Output the (X, Y) coordinate of the center of the cell containing the given text.  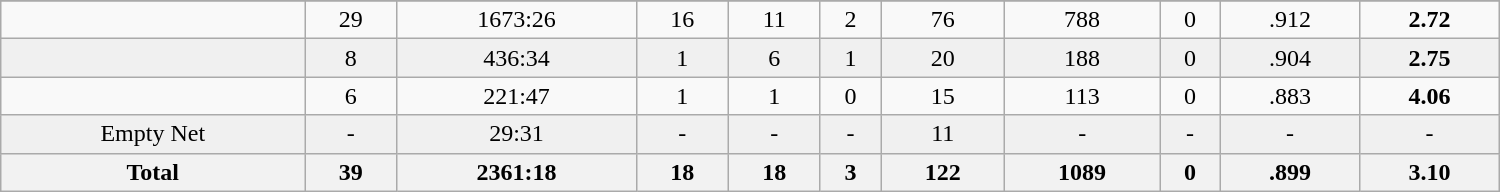
2361:18 (516, 172)
.912 (1290, 20)
788 (1082, 20)
20 (943, 58)
.904 (1290, 58)
1089 (1082, 172)
2 (850, 20)
436:34 (516, 58)
8 (351, 58)
113 (1082, 96)
2.75 (1430, 58)
29:31 (516, 134)
188 (1082, 58)
16 (682, 20)
2.72 (1430, 20)
Total (153, 172)
39 (351, 172)
4.06 (1430, 96)
3.10 (1430, 172)
.899 (1290, 172)
.883 (1290, 96)
29 (351, 20)
122 (943, 172)
76 (943, 20)
221:47 (516, 96)
Empty Net (153, 134)
3 (850, 172)
15 (943, 96)
1673:26 (516, 20)
